Locate the cell with the specified text and output its (x, y) center coordinate. 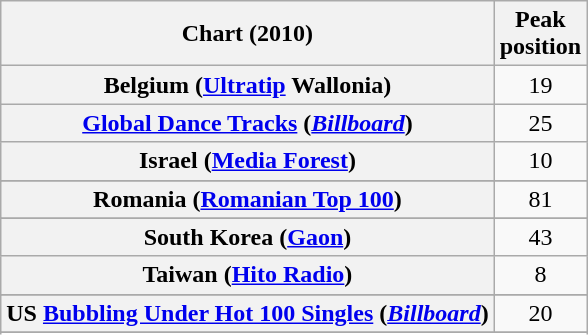
81 (540, 199)
Belgium (Ultratip Wallonia) (248, 85)
Global Dance Tracks (Billboard) (248, 123)
Romania (Romanian Top 100) (248, 199)
25 (540, 123)
8 (540, 275)
Israel (Media Forest) (248, 161)
South Korea (Gaon) (248, 237)
Peakposition (540, 34)
20 (540, 313)
Taiwan (Hito Radio) (248, 275)
43 (540, 237)
US Bubbling Under Hot 100 Singles (Billboard) (248, 313)
10 (540, 161)
19 (540, 85)
Chart (2010) (248, 34)
